Pinpoint the cell where the given text exists, returning its [X, Y] midpoint coordinate. 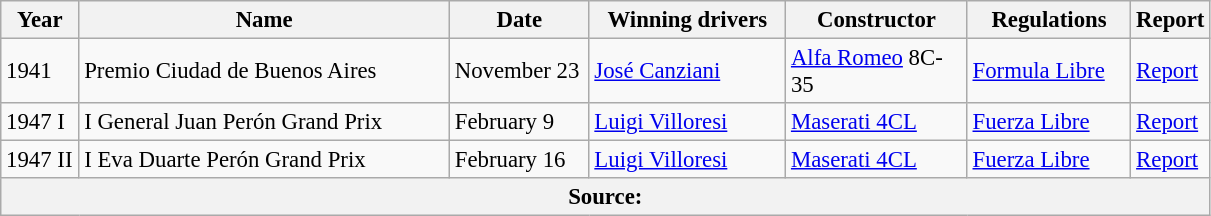
Formula Libre [1049, 72]
Regulations [1049, 20]
Name [264, 20]
I Eva Duarte Perón Grand Prix [264, 160]
Premio Ciudad de Buenos Aires [264, 72]
Source: [606, 197]
1947 II [40, 160]
I General Juan Perón Grand Prix [264, 122]
Winning drivers [688, 20]
Date [519, 20]
February 9 [519, 122]
1947 I [40, 122]
1941 [40, 72]
November 23 [519, 72]
Alfa Romeo 8C-35 [877, 72]
February 16 [519, 160]
Constructor [877, 20]
Year [40, 20]
José Canziani [688, 72]
